For the text-containing cell, return its midpoint in [X, Y] coordinate format. 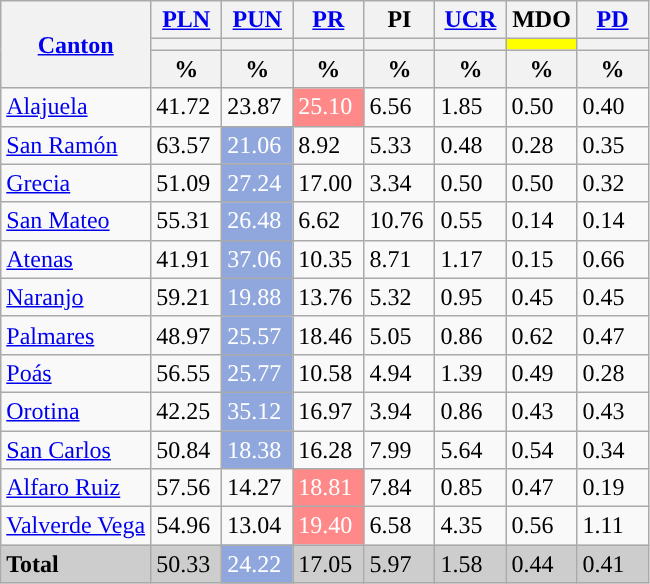
7.99 [400, 449]
0.44 [542, 564]
63.57 [186, 145]
0.40 [612, 107]
0.15 [542, 259]
50.84 [186, 449]
Atenas [76, 259]
Valverde Vega [76, 526]
Canton [76, 44]
24.22 [258, 564]
MDO [542, 20]
56.55 [186, 373]
5.32 [400, 297]
PD [612, 20]
18.38 [258, 449]
San Ramón [76, 145]
54.96 [186, 526]
0.66 [612, 259]
21.06 [258, 145]
Grecia [76, 183]
0.32 [612, 183]
Alajuela [76, 107]
PLN [186, 20]
0.41 [612, 564]
25.77 [258, 373]
17.05 [328, 564]
5.97 [400, 564]
23.87 [258, 107]
3.94 [400, 411]
35.12 [258, 411]
San Carlos [76, 449]
1.58 [470, 564]
0.54 [542, 449]
Orotina [76, 411]
0.34 [612, 449]
7.84 [400, 488]
13.76 [328, 297]
19.40 [328, 526]
4.94 [400, 373]
5.64 [470, 449]
10.58 [328, 373]
26.48 [258, 221]
17.00 [328, 183]
50.33 [186, 564]
41.72 [186, 107]
3.34 [400, 183]
0.56 [542, 526]
Naranjo [76, 297]
8.71 [400, 259]
5.33 [400, 145]
51.09 [186, 183]
0.49 [542, 373]
Poás [76, 373]
5.05 [400, 335]
0.48 [470, 145]
0.55 [470, 221]
19.88 [258, 297]
14.27 [258, 488]
10.76 [400, 221]
Alfaro Ruiz [76, 488]
16.28 [328, 449]
13.04 [258, 526]
41.91 [186, 259]
18.46 [328, 335]
25.10 [328, 107]
San Mateo [76, 221]
0.95 [470, 297]
1.11 [612, 526]
PUN [258, 20]
55.31 [186, 221]
25.57 [258, 335]
16.97 [328, 411]
0.19 [612, 488]
1.39 [470, 373]
0.85 [470, 488]
PI [400, 20]
6.62 [328, 221]
UCR [470, 20]
37.06 [258, 259]
6.56 [400, 107]
4.35 [470, 526]
18.81 [328, 488]
Total [76, 564]
1.17 [470, 259]
27.24 [258, 183]
48.97 [186, 335]
Palmares [76, 335]
8.92 [328, 145]
42.25 [186, 411]
6.58 [400, 526]
0.35 [612, 145]
10.35 [328, 259]
59.21 [186, 297]
57.56 [186, 488]
1.85 [470, 107]
0.62 [542, 335]
PR [328, 20]
